Find where the given text appears and provide that cell's center as (x, y) coordinate. 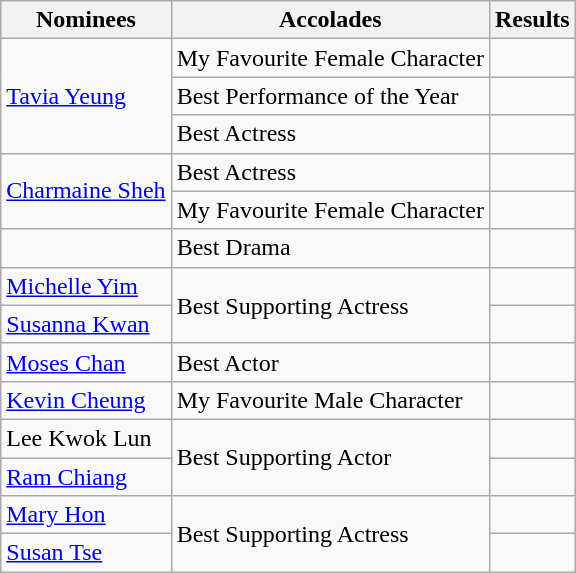
My Favourite Male Character (330, 400)
Kevin Cheung (86, 400)
Best Performance of the Year (330, 96)
Results (532, 20)
Accolades (330, 20)
Mary Hon (86, 515)
Best Drama (330, 248)
Ram Chiang (86, 477)
Susanna Kwan (86, 324)
Best Supporting Actor (330, 457)
Best Actor (330, 362)
Moses Chan (86, 362)
Charmaine Sheh (86, 191)
Tavia Yeung (86, 96)
Lee Kwok Lun (86, 438)
Michelle Yim (86, 286)
Nominees (86, 20)
Susan Tse (86, 553)
